Capture the cell that displays the provided text and extract its (x, y) central coordinate. 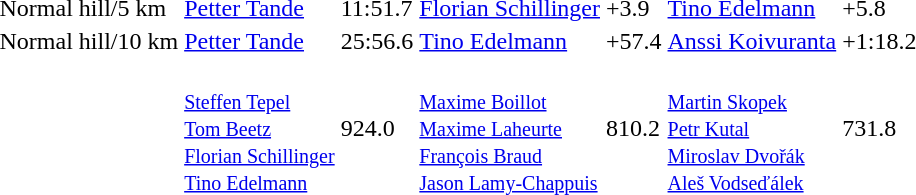
+57.4 (634, 41)
Tino Edelmann (510, 41)
25:56.6 (377, 41)
Petter Tande (260, 41)
Anssi Koivuranta (752, 41)
